Provide the [x, y] coordinate of the cell's center where the given text is located.  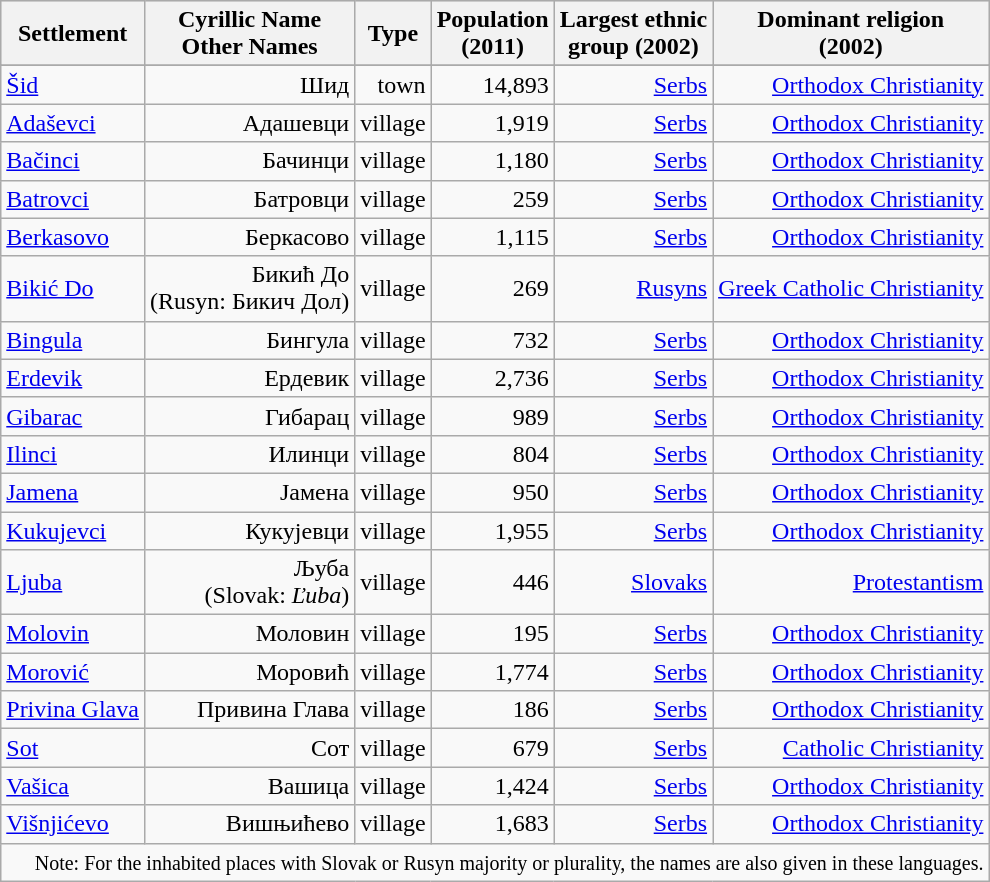
Сот [249, 748]
Protestantism [851, 582]
1,774 [492, 672]
Type [393, 34]
Љуба(Slovak: Ľuba) [249, 582]
Ilinci [73, 454]
259 [492, 199]
446 [492, 582]
14,893 [492, 85]
Privina Glava [73, 710]
Sot [73, 748]
Adaševci [73, 123]
Catholic Christianity [851, 748]
Cyrillic NameOther Names [249, 34]
1,683 [492, 824]
Бингула [249, 340]
1,955 [492, 531]
679 [492, 748]
732 [492, 340]
269 [492, 288]
Note: For the inhabited places with Slovak or Rusyn majority or plurality, the names are also given in these languages. [495, 862]
Вишњићево [249, 824]
1,115 [492, 237]
Bikić Do [73, 288]
Јамена [249, 492]
Бикић До(Rusyn: Бикич Дол) [249, 288]
Jamena [73, 492]
Привина Глава [249, 710]
Бачинци [249, 161]
Višnjićevo [73, 824]
Slovaks [633, 582]
Илинци [249, 454]
Ljuba [73, 582]
Bačinci [73, 161]
950 [492, 492]
Molovin [73, 634]
989 [492, 416]
Erdevik [73, 378]
Кукујевци [249, 531]
Моровић [249, 672]
1,919 [492, 123]
Ердевик [249, 378]
Largest ethnicgroup (2002) [633, 34]
Vašica [73, 786]
1,424 [492, 786]
195 [492, 634]
Kukujevci [73, 531]
Гибарац [249, 416]
Беркасово [249, 237]
Адашевци [249, 123]
town [393, 85]
Settlement [73, 34]
186 [492, 710]
Gibarac [73, 416]
Rusyns [633, 288]
Greek Catholic Christianity [851, 288]
1,180 [492, 161]
Батровци [249, 199]
Šid [73, 85]
Моловин [249, 634]
Dominant religion(2002) [851, 34]
Вашица [249, 786]
Batrovci [73, 199]
Population(2011) [492, 34]
Bingula [73, 340]
Morović [73, 672]
2,736 [492, 378]
Berkasovo [73, 237]
Шид [249, 85]
804 [492, 454]
